Identify which cell holds the provided text, then report its (x, y) central coordinate. 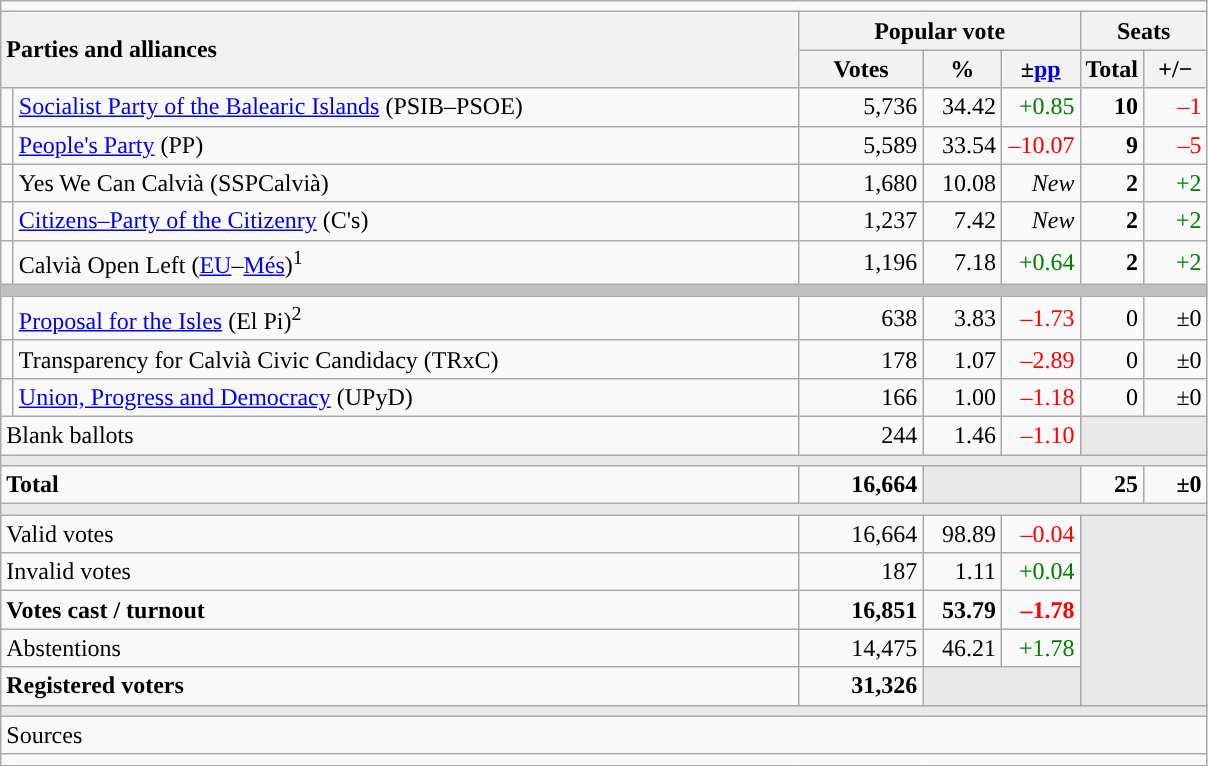
±pp (1040, 69)
Sources (604, 735)
–5 (1176, 145)
–1.78 (1040, 610)
People's Party (PP) (406, 145)
187 (861, 572)
Valid votes (400, 534)
1.07 (962, 359)
+0.64 (1040, 262)
Invalid votes (400, 572)
5,589 (861, 145)
1,237 (861, 221)
33.54 (962, 145)
+0.04 (1040, 572)
Citizens–Party of the Citizenry (C's) (406, 221)
10 (1112, 107)
98.89 (962, 534)
–1 (1176, 107)
–1.18 (1040, 397)
–0.04 (1040, 534)
5,736 (861, 107)
–1.10 (1040, 435)
1,680 (861, 183)
14,475 (861, 648)
Blank ballots (400, 435)
Votes cast / turnout (400, 610)
–1.73 (1040, 318)
34.42 (962, 107)
178 (861, 359)
Transparency for Calvià Civic Candidacy (TRxC) (406, 359)
244 (861, 435)
Abstentions (400, 648)
1.00 (962, 397)
9 (1112, 145)
+0.85 (1040, 107)
7.42 (962, 221)
Popular vote (940, 31)
% (962, 69)
Registered voters (400, 686)
Seats (1144, 31)
53.79 (962, 610)
Votes (861, 69)
–10.07 (1040, 145)
1.46 (962, 435)
1.11 (962, 572)
25 (1112, 485)
Union, Progress and Democracy (UPyD) (406, 397)
10.08 (962, 183)
–2.89 (1040, 359)
46.21 (962, 648)
166 (861, 397)
Proposal for the Isles (El Pi)2 (406, 318)
Parties and alliances (400, 50)
+1.78 (1040, 648)
Socialist Party of the Balearic Islands (PSIB–PSOE) (406, 107)
Yes We Can Calvià (SSPCalvià) (406, 183)
Calvià Open Left (EU–Més)1 (406, 262)
7.18 (962, 262)
+/− (1176, 69)
638 (861, 318)
1,196 (861, 262)
3.83 (962, 318)
31,326 (861, 686)
16,851 (861, 610)
